Provide the [x, y] coordinate of the cell's center where the given text is located.  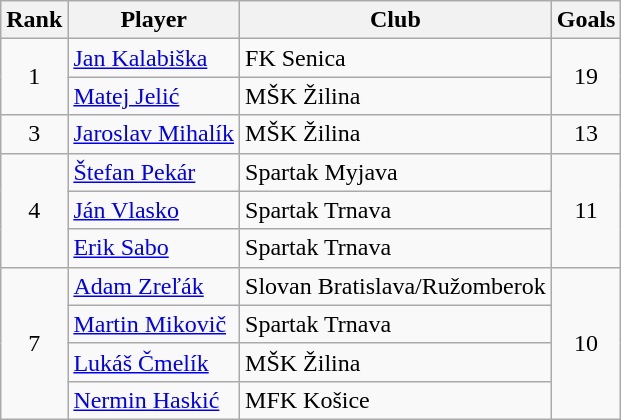
Matej Jelić [154, 96]
4 [34, 210]
1 [34, 77]
Jaroslav Mihalík [154, 134]
Goals [586, 20]
Ján Vlasko [154, 210]
FK Senica [396, 58]
Jan Kalabiška [154, 58]
7 [34, 343]
Štefan Pekár [154, 172]
10 [586, 343]
Martin Mikovič [154, 324]
Adam Zreľák [154, 286]
Spartak Myjava [396, 172]
19 [586, 77]
11 [586, 210]
13 [586, 134]
Lukáš Čmelík [154, 362]
Rank [34, 20]
Slovan Bratislava/Ružomberok [396, 286]
MFK Košice [396, 400]
Player [154, 20]
Club [396, 20]
Erik Sabo [154, 248]
3 [34, 134]
Nermin Haskić [154, 400]
